Output the [x, y] coordinate of the center of the cell containing the given text.  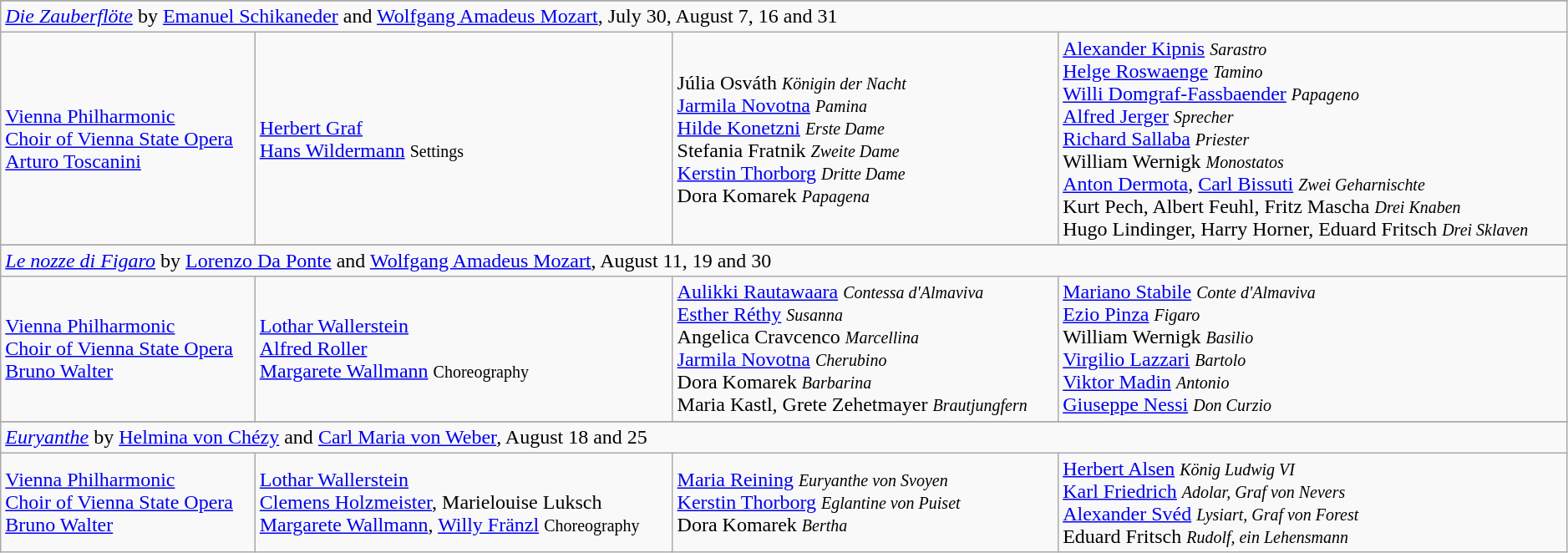
Vienna PhilharmonicChoir of Vienna State OperaArturo Toscanini [128, 139]
Herbert GrafHans Wildermann Settings [464, 139]
Le nozze di Figaro by Lorenzo Da Ponte and Wolfgang Amadeus Mozart, August 11, 19 and 30 [784, 261]
Herbert Alsen König Ludwig VIKarl Friedrich Adolar, Graf von NeversAlexander Svéd Lysiart, Graf von ForestEduard Fritsch Rudolf, ein Lehensmann [1313, 503]
Lothar WallersteinClemens Holzmeister, Marielouise LukschMargarete Wallmann, Willy Fränzl Choreography [464, 503]
Euryanthe by Helmina von Chézy and Carl Maria von Weber, August 18 and 25 [784, 437]
Lothar WallersteinAlfred RollerMargarete Wallmann Choreography [464, 349]
Die Zauberflöte by Emanuel Schikaneder and Wolfgang Amadeus Mozart, July 30, August 7, 16 and 31 [784, 17]
Mariano Stabile Conte d'AlmavivaEzio Pinza FigaroWilliam Wernigk BasilioVirgilio Lazzari BartoloViktor Madin AntonioGiuseppe Nessi Don Curzio [1313, 349]
Maria Reining Euryanthe von SvoyenKerstin Thorborg Eglantine von PuisetDora Komarek Bertha [865, 503]
